Capture the cell that displays the provided text and extract its (x, y) central coordinate. 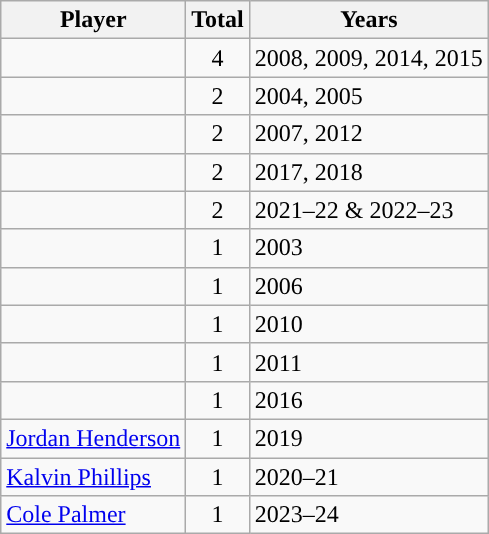
2021–22 & 2022–23 (368, 210)
Player (94, 20)
2008, 2009, 2014, 2015 (368, 58)
Cole Palmer (94, 515)
Years (368, 20)
2003 (368, 248)
2020–21 (368, 477)
2023–24 (368, 515)
2004, 2005 (368, 96)
2019 (368, 438)
Kalvin Phillips (94, 477)
2016 (368, 400)
2010 (368, 324)
2006 (368, 286)
4 (218, 58)
2007, 2012 (368, 134)
Jordan Henderson (94, 438)
Total (218, 20)
2017, 2018 (368, 172)
2011 (368, 362)
